Return the (X, Y) coordinate for the center point of the cell that contains the specified text.  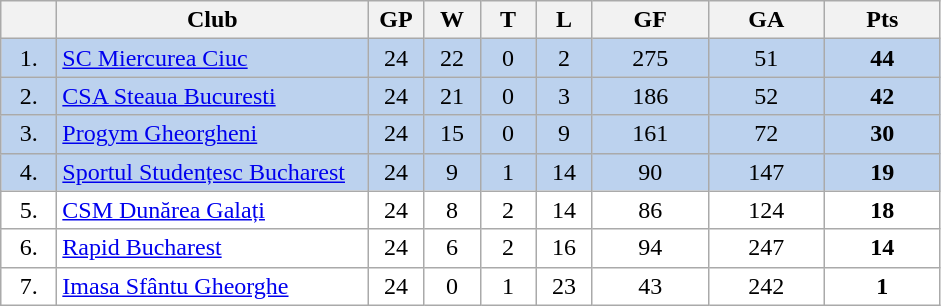
CSA Steaua Bucuresti (212, 96)
72 (766, 134)
21 (452, 96)
3 (564, 96)
186 (650, 96)
44 (882, 58)
43 (650, 286)
124 (766, 210)
8 (452, 210)
15 (452, 134)
6. (29, 248)
3. (29, 134)
51 (766, 58)
4. (29, 172)
Club (212, 20)
23 (564, 286)
242 (766, 286)
30 (882, 134)
147 (766, 172)
GF (650, 20)
SC Miercurea Ciuc (212, 58)
6 (452, 248)
275 (650, 58)
W (452, 20)
2. (29, 96)
GA (766, 20)
52 (766, 96)
90 (650, 172)
7. (29, 286)
19 (882, 172)
Progym Gheorgheni (212, 134)
Imasa Sfântu Gheorghe (212, 286)
GP (396, 20)
247 (766, 248)
T (508, 20)
1. (29, 58)
86 (650, 210)
94 (650, 248)
5. (29, 210)
161 (650, 134)
Rapid Bucharest (212, 248)
22 (452, 58)
42 (882, 96)
CSM Dunărea Galați (212, 210)
L (564, 20)
16 (564, 248)
Sportul Studențesc Bucharest (212, 172)
18 (882, 210)
Pts (882, 20)
